Output the (x, y) coordinate of the center of the cell containing the given text.  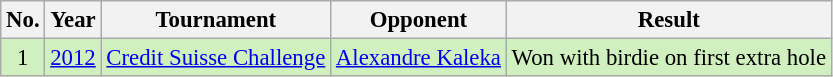
Year (73, 20)
1 (23, 58)
Alexandre Kaleka (419, 58)
Opponent (419, 20)
Tournament (216, 20)
Result (668, 20)
No. (23, 20)
Credit Suisse Challenge (216, 58)
2012 (73, 58)
Won with birdie on first extra hole (668, 58)
